Capture the cell that displays the provided text and extract its (x, y) central coordinate. 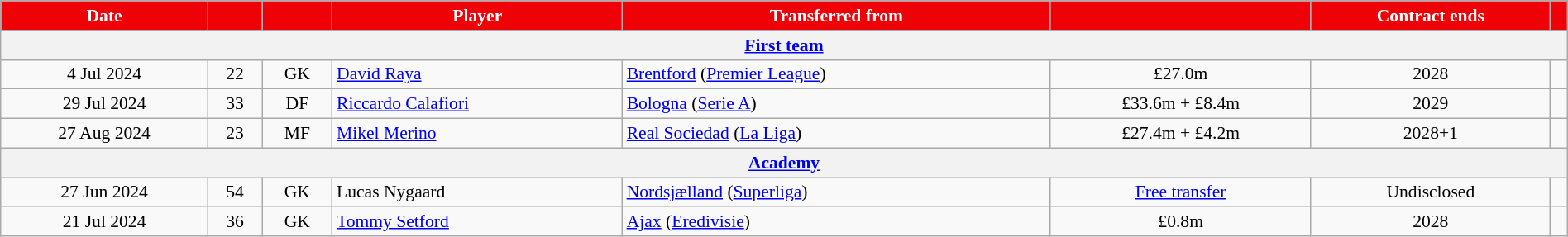
Mikel Merino (478, 134)
29 Jul 2024 (104, 104)
David Raya (478, 74)
4 Jul 2024 (104, 74)
Academy (784, 163)
27 Jun 2024 (104, 192)
21 Jul 2024 (104, 222)
£27.4m + £4.2m (1181, 134)
Ajax (Eredivisie) (837, 222)
Date (104, 16)
Brentford (Premier League) (837, 74)
First team (784, 45)
£27.0m (1181, 74)
22 (235, 74)
Contract ends (1431, 16)
Lucas Nygaard (478, 192)
36 (235, 222)
DF (298, 104)
Riccardo Calafiori (478, 104)
33 (235, 104)
54 (235, 192)
£0.8m (1181, 222)
£33.6m + £8.4m (1181, 104)
Bologna (Serie A) (837, 104)
Nordsjælland (Superliga) (837, 192)
2028+1 (1431, 134)
27 Aug 2024 (104, 134)
Tommy Setford (478, 222)
2029 (1431, 104)
23 (235, 134)
Undisclosed (1431, 192)
Free transfer (1181, 192)
MF (298, 134)
Player (478, 16)
Transferred from (837, 16)
Real Sociedad (La Liga) (837, 134)
